Detect which cell encompasses the target text, then output its (X, Y) center coordinate. 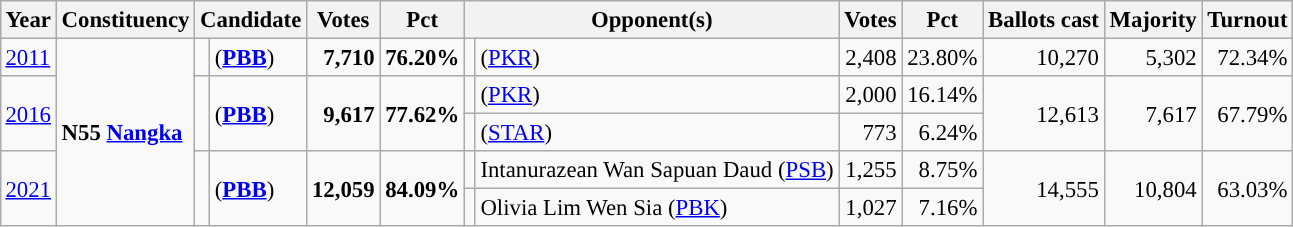
16.14% (942, 95)
7,710 (344, 57)
14,555 (1044, 188)
12,059 (344, 188)
8.75% (942, 170)
7.16% (942, 208)
Ballots cast (1044, 20)
773 (870, 133)
76.20% (422, 57)
6.24% (942, 133)
1,027 (870, 208)
2,000 (870, 95)
Candidate (251, 20)
Olivia Lim Wen Sia (PBK) (657, 208)
2021 (28, 188)
Year (28, 20)
2016 (28, 114)
72.34% (1248, 57)
Turnout (1248, 20)
Intanurazean Wan Sapuan Daud (PSB) (657, 170)
9,617 (344, 114)
Constituency (125, 20)
67.79% (1248, 114)
12,613 (1044, 114)
10,804 (1153, 188)
10,270 (1044, 57)
5,302 (1153, 57)
7,617 (1153, 114)
(STAR) (657, 133)
Opponent(s) (652, 20)
Majority (1153, 20)
2011 (28, 57)
63.03% (1248, 188)
N55 Nangka (125, 132)
1,255 (870, 170)
2,408 (870, 57)
84.09% (422, 188)
77.62% (422, 114)
23.80% (942, 57)
